Detect which cell encompasses the target text, then output its (X, Y) center coordinate. 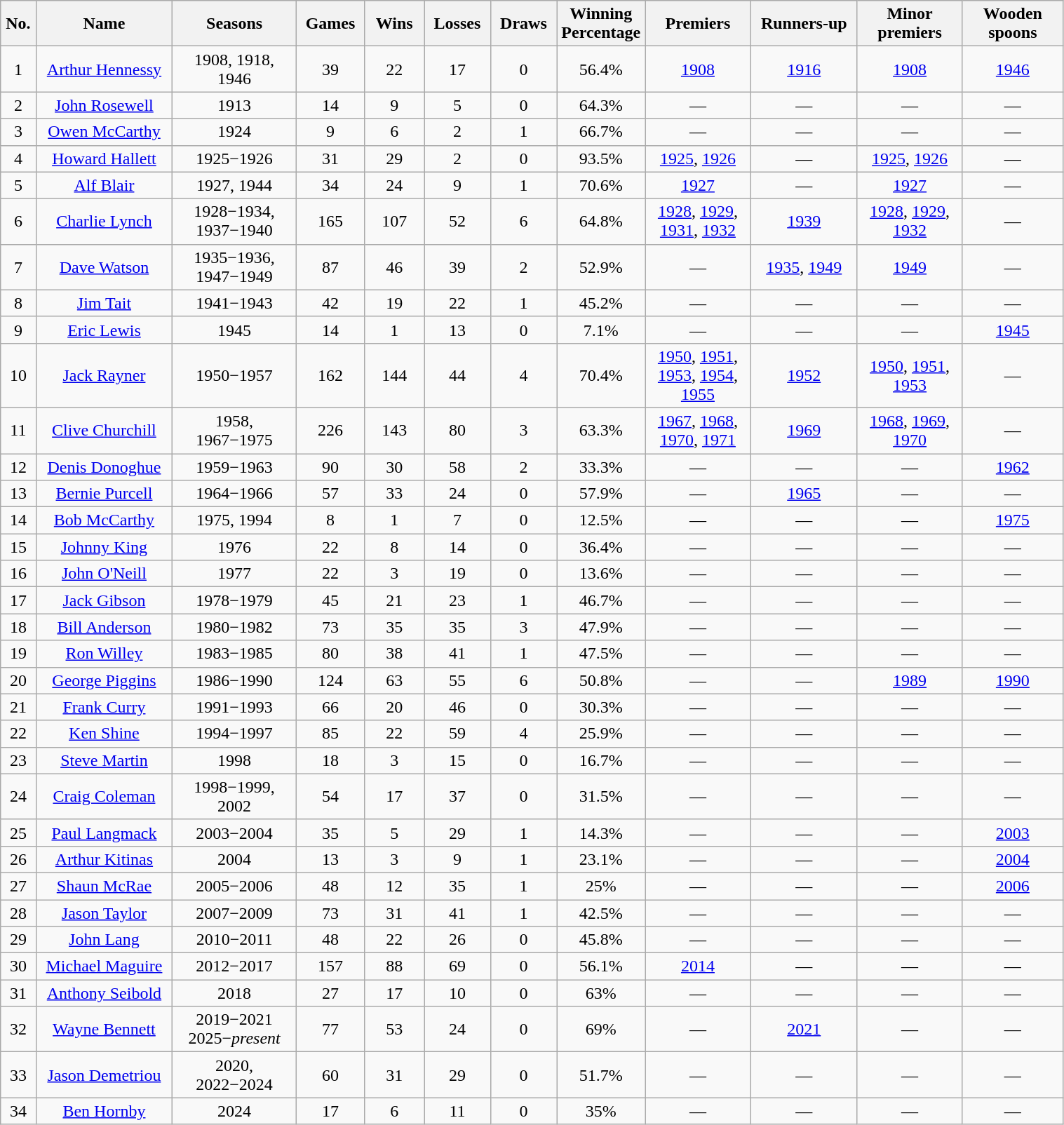
37 (457, 797)
Games (330, 24)
2003 (1013, 833)
1946 (1013, 69)
1978−1979 (234, 600)
63% (601, 993)
No. (18, 24)
Bob McCarthy (104, 520)
Ron Willey (104, 654)
143 (394, 431)
Clive Churchill (104, 431)
144 (394, 375)
Ben Hornby (104, 1111)
44 (457, 375)
66 (330, 707)
16 (18, 574)
7.1% (601, 330)
1991−1993 (234, 707)
1952 (804, 375)
1924 (234, 132)
Losses (457, 24)
56.1% (601, 966)
Jim Tait (104, 303)
13.6% (601, 574)
Charlie Lynch (104, 222)
1983−1985 (234, 654)
1965 (804, 494)
54 (330, 797)
58 (457, 466)
85 (330, 734)
28 (18, 912)
69% (601, 1030)
1950, 1951, 1953 (909, 375)
1939 (804, 222)
63 (394, 680)
2018 (234, 993)
1977 (234, 574)
57 (330, 494)
1958, 1967−1975 (234, 431)
Steve Martin (104, 760)
Michael Maguire (104, 966)
70.4% (601, 375)
77 (330, 1030)
2020, 2022−2024 (234, 1075)
2003−2004 (234, 833)
1968, 1969, 1970 (909, 431)
Eric Lewis (104, 330)
Winning Percentage (601, 24)
1980−1982 (234, 627)
87 (330, 267)
23.1% (601, 859)
1949 (909, 267)
25 (18, 833)
2014 (698, 966)
1975 (1013, 520)
162 (330, 375)
Name (104, 24)
1998−1999, 2002 (234, 797)
35% (601, 1111)
45 (330, 600)
55 (457, 680)
2006 (1013, 886)
Premiers (698, 24)
Anthony Seibold (104, 993)
1994−1997 (234, 734)
36.4% (601, 547)
1998 (234, 760)
50.8% (601, 680)
Arthur Kitinas (104, 859)
38 (394, 654)
25.9% (601, 734)
1916 (804, 69)
John Lang (104, 940)
2024 (234, 1111)
60 (330, 1075)
52 (457, 222)
Draws (523, 24)
226 (330, 431)
157 (330, 966)
64.3% (601, 105)
1950, 1951, 1953, 1954, 1955 (698, 375)
90 (330, 466)
69 (457, 966)
Alf Blair (104, 185)
56.4% (601, 69)
Dave Watson (104, 267)
45.8% (601, 940)
Wayne Bennett (104, 1030)
1964−1966 (234, 494)
47.5% (601, 654)
1950−1957 (234, 375)
31.5% (601, 797)
53 (394, 1030)
Jack Rayner (104, 375)
16.7% (601, 760)
1976 (234, 547)
Frank Curry (104, 707)
1913 (234, 105)
47.9% (601, 627)
2021 (804, 1030)
Denis Donoghue (104, 466)
2005−2006 (234, 886)
2012−2017 (234, 966)
Jack Gibson (104, 600)
George Piggins (104, 680)
John O'Neill (104, 574)
12.5% (601, 520)
Paul Langmack (104, 833)
1935−1936, 1947−1949 (234, 267)
Craig Coleman (104, 797)
52.9% (601, 267)
Bill Anderson (104, 627)
1928−1934, 1937−1940 (234, 222)
1941−1943 (234, 303)
1989 (909, 680)
66.7% (601, 132)
32 (18, 1030)
2010−2011 (234, 940)
30.3% (601, 707)
Shaun McRae (104, 886)
14.3% (601, 833)
Johnny King (104, 547)
1975, 1994 (234, 520)
1962 (1013, 466)
1935, 1949 (804, 267)
59 (457, 734)
Howard Hallett (104, 159)
Wooden spoons (1013, 24)
Ken Shine (104, 734)
70.6% (601, 185)
1928, 1929, 1931, 1932 (698, 222)
42 (330, 303)
1928, 1929, 1932 (909, 222)
1967, 1968, 1970, 1971 (698, 431)
46.7% (601, 600)
1908, 1918, 1946 (234, 69)
1925−1926 (234, 159)
1959−1963 (234, 466)
Owen McCarthy (104, 132)
93.5% (601, 159)
1990 (1013, 680)
1986−1990 (234, 680)
Jason Demetriou (104, 1075)
Wins (394, 24)
57.9% (601, 494)
51.7% (601, 1075)
Minor premiers (909, 24)
64.8% (601, 222)
1969 (804, 431)
Jason Taylor (104, 912)
25% (601, 886)
1927, 1944 (234, 185)
Bernie Purcell (104, 494)
45.2% (601, 303)
John Rosewell (104, 105)
63.3% (601, 431)
107 (394, 222)
2007−2009 (234, 912)
124 (330, 680)
165 (330, 222)
Runners-up (804, 24)
33.3% (601, 466)
Seasons (234, 24)
42.5% (601, 912)
Arthur Hennessy (104, 69)
2019−20212025−present (234, 1030)
88 (394, 966)
